Capture the cell that displays the provided text and extract its (X, Y) central coordinate. 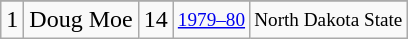
North Dakota State (328, 20)
14 (156, 20)
Doug Moe (81, 20)
1979–80 (211, 20)
1 (12, 20)
